Detect which cell encompasses the target text, then output its (x, y) center coordinate. 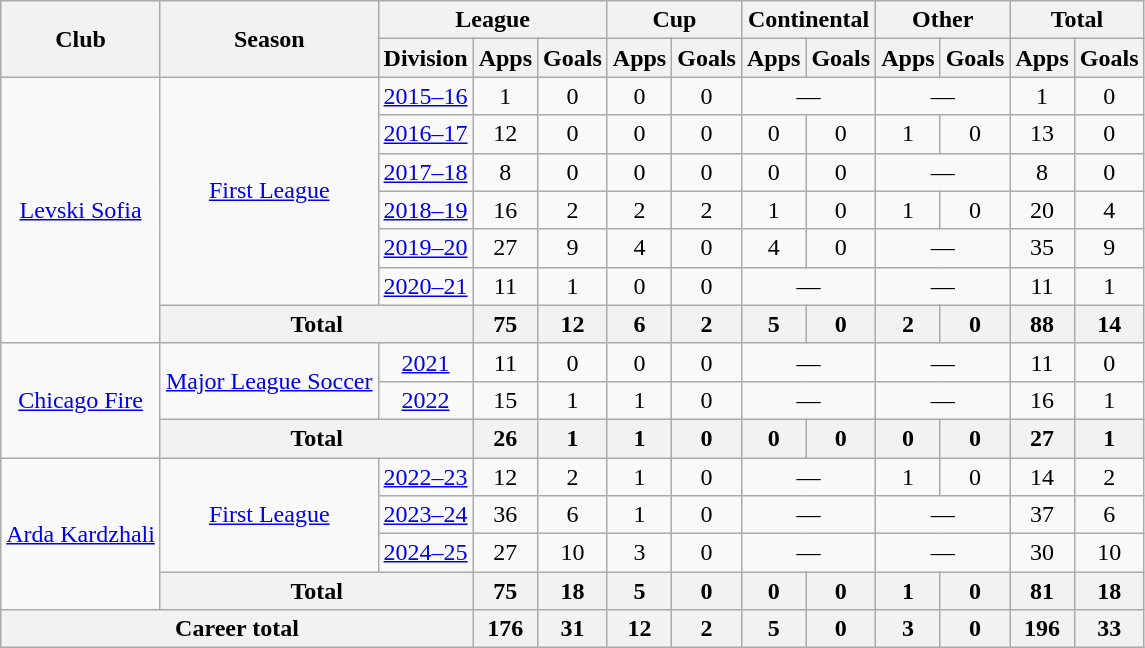
2023–24 (426, 515)
Career total (237, 629)
30 (1042, 553)
20 (1042, 210)
Chicago Fire (81, 400)
81 (1042, 591)
88 (1042, 324)
15 (505, 400)
2021 (426, 362)
2022 (426, 400)
2024–25 (426, 553)
2016–17 (426, 134)
2015–16 (426, 96)
Club (81, 39)
2020–21 (426, 286)
13 (1042, 134)
36 (505, 515)
2022–23 (426, 477)
176 (505, 629)
2017–18 (426, 172)
Levski Sofia (81, 210)
196 (1042, 629)
33 (1109, 629)
31 (573, 629)
Other (943, 20)
Cup (674, 20)
26 (505, 438)
Major League Soccer (269, 381)
Continental (808, 20)
Season (269, 39)
35 (1042, 248)
37 (1042, 515)
Arda Kardzhali (81, 534)
2018–19 (426, 210)
League (492, 20)
Division (426, 58)
2019–20 (426, 248)
